Find where the given text appears and provide that cell's center as (X, Y) coordinate. 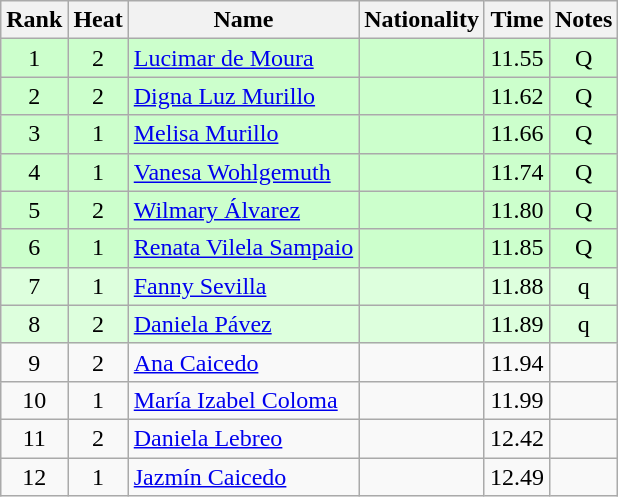
10 (34, 400)
11.89 (516, 324)
Melisa Murillo (243, 134)
Jazmín Caicedo (243, 477)
Wilmary Álvarez (243, 210)
Daniela Lebreo (243, 438)
5 (34, 210)
11 (34, 438)
Rank (34, 20)
Lucimar de Moura (243, 58)
11.74 (516, 172)
12.49 (516, 477)
Heat (98, 20)
11.62 (516, 96)
11.94 (516, 362)
Fanny Sevilla (243, 286)
11.85 (516, 248)
12 (34, 477)
María Izabel Coloma (243, 400)
11.55 (516, 58)
11.66 (516, 134)
Name (243, 20)
Time (516, 20)
11.88 (516, 286)
Vanesa Wohlgemuth (243, 172)
12.42 (516, 438)
3 (34, 134)
Renata Vilela Sampaio (243, 248)
6 (34, 248)
4 (34, 172)
11.99 (516, 400)
Ana Caicedo (243, 362)
Daniela Pávez (243, 324)
Digna Luz Murillo (243, 96)
Nationality (422, 20)
11.80 (516, 210)
Notes (583, 20)
7 (34, 286)
8 (34, 324)
9 (34, 362)
